Return (X, Y) of the center of cell containing provided text 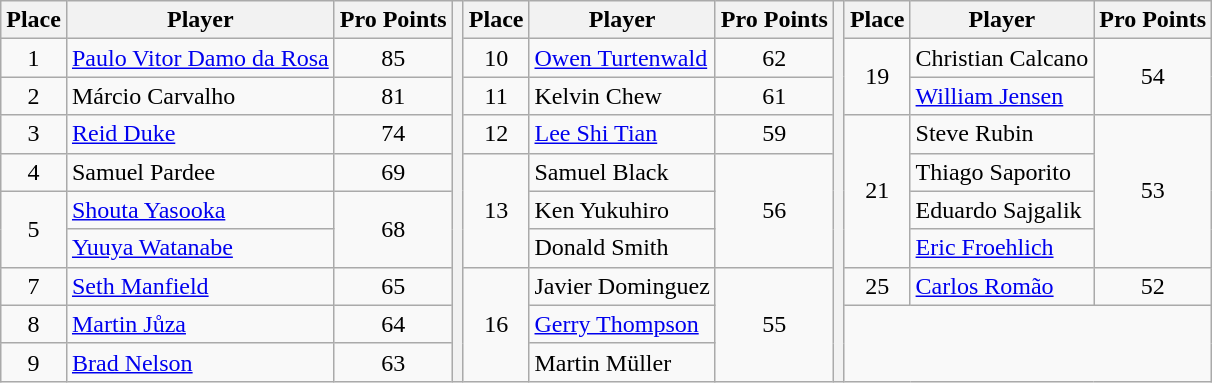
Reid Duke (200, 134)
Thiago Saporito (1002, 172)
3 (34, 134)
Yuuya Watanabe (200, 248)
Samuel Pardee (200, 172)
85 (393, 58)
64 (393, 324)
62 (774, 58)
Steve Rubin (1002, 134)
Javier Dominguez (622, 286)
53 (1153, 191)
Eduardo Sajgalik (1002, 210)
5 (34, 229)
Lee Shi Tian (622, 134)
21 (877, 191)
81 (393, 96)
16 (496, 324)
61 (774, 96)
Owen Turtenwald (622, 58)
Kelvin Chew (622, 96)
Seth Manfield (200, 286)
4 (34, 172)
59 (774, 134)
Brad Nelson (200, 362)
Martin Müller (622, 362)
74 (393, 134)
Shouta Yasooka (200, 210)
Samuel Black (622, 172)
52 (1153, 286)
8 (34, 324)
69 (393, 172)
63 (393, 362)
54 (1153, 77)
Donald Smith (622, 248)
Ken Yukuhiro (622, 210)
56 (774, 210)
13 (496, 210)
Martin Jůza (200, 324)
65 (393, 286)
10 (496, 58)
1 (34, 58)
Márcio Carvalho (200, 96)
Carlos Romão (1002, 286)
Eric Froehlich (1002, 248)
Paulo Vitor Damo da Rosa (200, 58)
9 (34, 362)
25 (877, 286)
Christian Calcano (1002, 58)
7 (34, 286)
55 (774, 324)
68 (393, 229)
Gerry Thompson (622, 324)
12 (496, 134)
11 (496, 96)
William Jensen (1002, 96)
2 (34, 96)
19 (877, 77)
